Identify which cell holds the provided text, then report its [x, y] central coordinate. 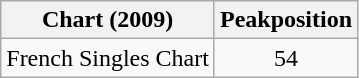
Chart (2009) [108, 20]
French Singles Chart [108, 58]
54 [286, 58]
Peakposition [286, 20]
